Identify which cell holds the provided text, then report its (X, Y) central coordinate. 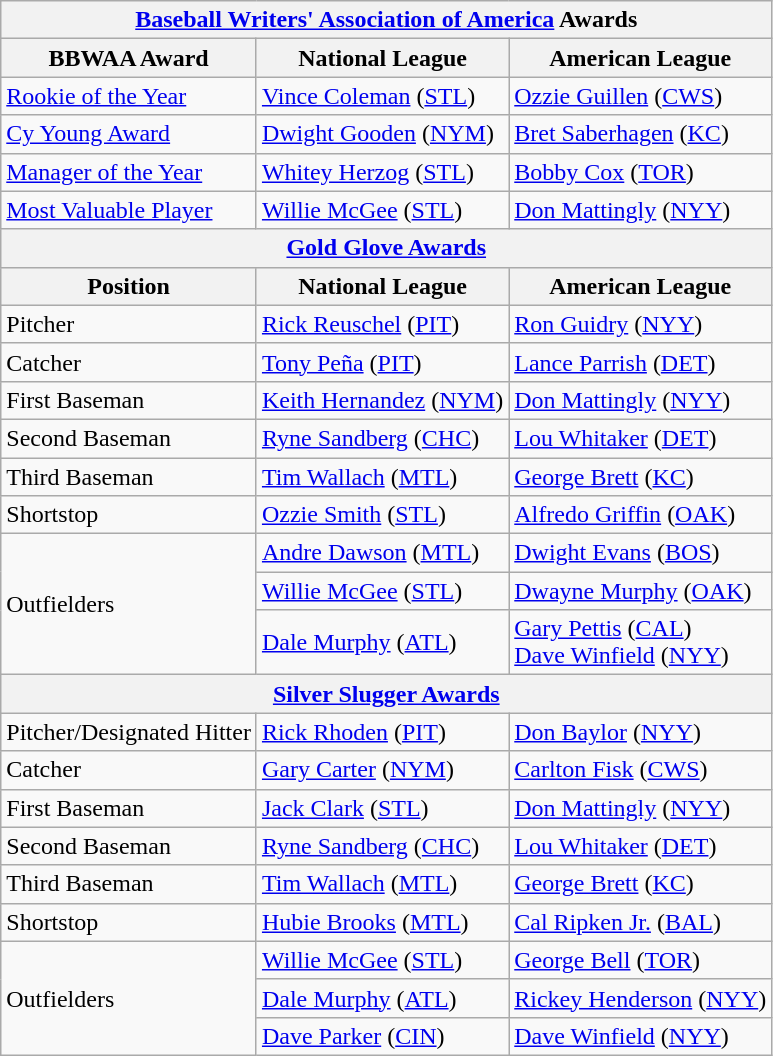
Jack Clark (STL) (382, 808)
Silver Slugger Awards (386, 694)
Pitcher/Designated Hitter (129, 732)
Dwight Evans (BOS) (640, 553)
Rick Rhoden (PIT) (382, 732)
Hubie Brooks (MTL) (382, 922)
Cal Ripken Jr. (BAL) (640, 922)
Lance Parrish (DET) (640, 362)
Carlton Fisk (CWS) (640, 770)
Andre Dawson (MTL) (382, 553)
Most Valuable Player (129, 210)
Manager of the Year (129, 172)
Dwight Gooden (NYM) (382, 134)
Position (129, 286)
Gold Glove Awards (386, 248)
Rookie of the Year (129, 96)
Bret Saberhagen (KC) (640, 134)
Ozzie Guillen (CWS) (640, 96)
Bobby Cox (TOR) (640, 172)
Rick Reuschel (PIT) (382, 324)
Gary Carter (NYM) (382, 770)
Dwayne Murphy (OAK) (640, 591)
Keith Hernandez (NYM) (382, 400)
Dave Parker (CIN) (382, 1036)
Ozzie Smith (STL) (382, 515)
Ron Guidry (NYY) (640, 324)
Whitey Herzog (STL) (382, 172)
Vince Coleman (STL) (382, 96)
Cy Young Award (129, 134)
Alfredo Griffin (OAK) (640, 515)
Don Baylor (NYY) (640, 732)
Tony Peña (PIT) (382, 362)
Gary Pettis (CAL)Dave Winfield (NYY) (640, 642)
George Bell (TOR) (640, 960)
Pitcher (129, 324)
Baseball Writers' Association of America Awards (386, 20)
BBWAA Award (129, 58)
Rickey Henderson (NYY) (640, 998)
Dave Winfield (NYY) (640, 1036)
